Provide the [x, y] coordinate of the cell's center where the given text is located.  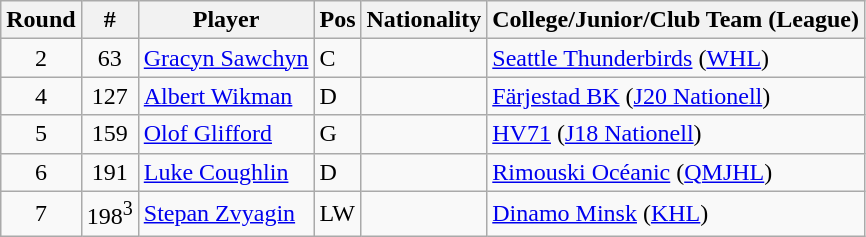
G [338, 134]
# [110, 20]
Rimouski Océanic (QMJHL) [676, 172]
Färjestad BK (J20 Nationell) [676, 96]
7 [41, 214]
Dinamo Minsk (KHL) [676, 214]
C [338, 58]
Olof Glifford [226, 134]
Pos [338, 20]
Nationality [424, 20]
191 [110, 172]
LW [338, 214]
College/Junior/Club Team (League) [676, 20]
5 [41, 134]
Luke Coughlin [226, 172]
1983 [110, 214]
63 [110, 58]
Round [41, 20]
6 [41, 172]
Gracyn Sawchyn [226, 58]
Seattle Thunderbirds (WHL) [676, 58]
Player [226, 20]
4 [41, 96]
Albert Wikman [226, 96]
159 [110, 134]
HV71 (J18 Nationell) [676, 134]
Stepan Zvyagin [226, 214]
2 [41, 58]
127 [110, 96]
